Scan for the cell matching the given text and deliver its (X, Y) coordinate at center. 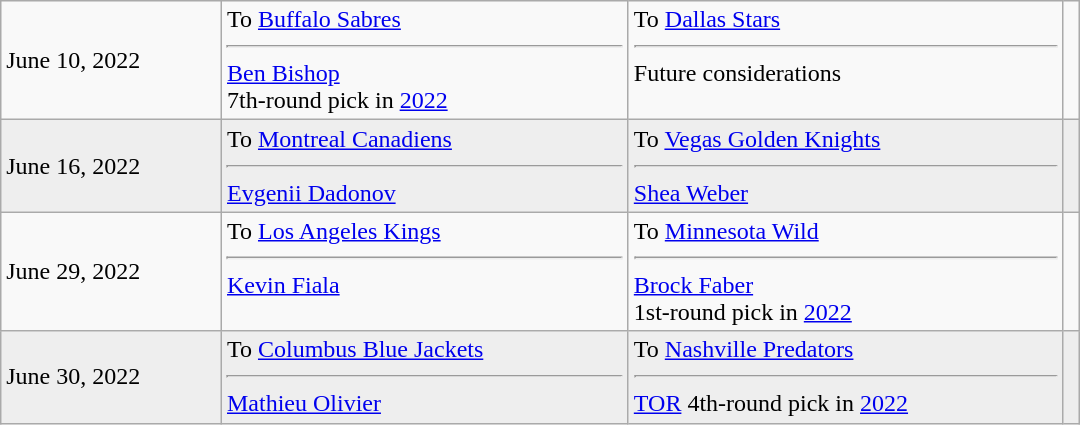
June 10, 2022 (112, 60)
To Nashville PredatorsTOR 4th-round pick in 2022 (845, 377)
To Los Angeles KingsKevin Fiala (424, 272)
To Columbus Blue JacketsMathieu Olivier (424, 377)
June 16, 2022 (112, 166)
To Dallas StarsFuture considerations (845, 60)
June 30, 2022 (112, 377)
June 29, 2022 (112, 272)
To Minnesota WildBrock Faber1st-round pick in 2022 (845, 272)
To Vegas Golden KnightsShea Weber (845, 166)
To Montreal CanadiensEvgenii Dadonov (424, 166)
To Buffalo SabresBen Bishop7th-round pick in 2022 (424, 60)
